Provide the [X, Y] coordinate of the cell's center where the given text is located.  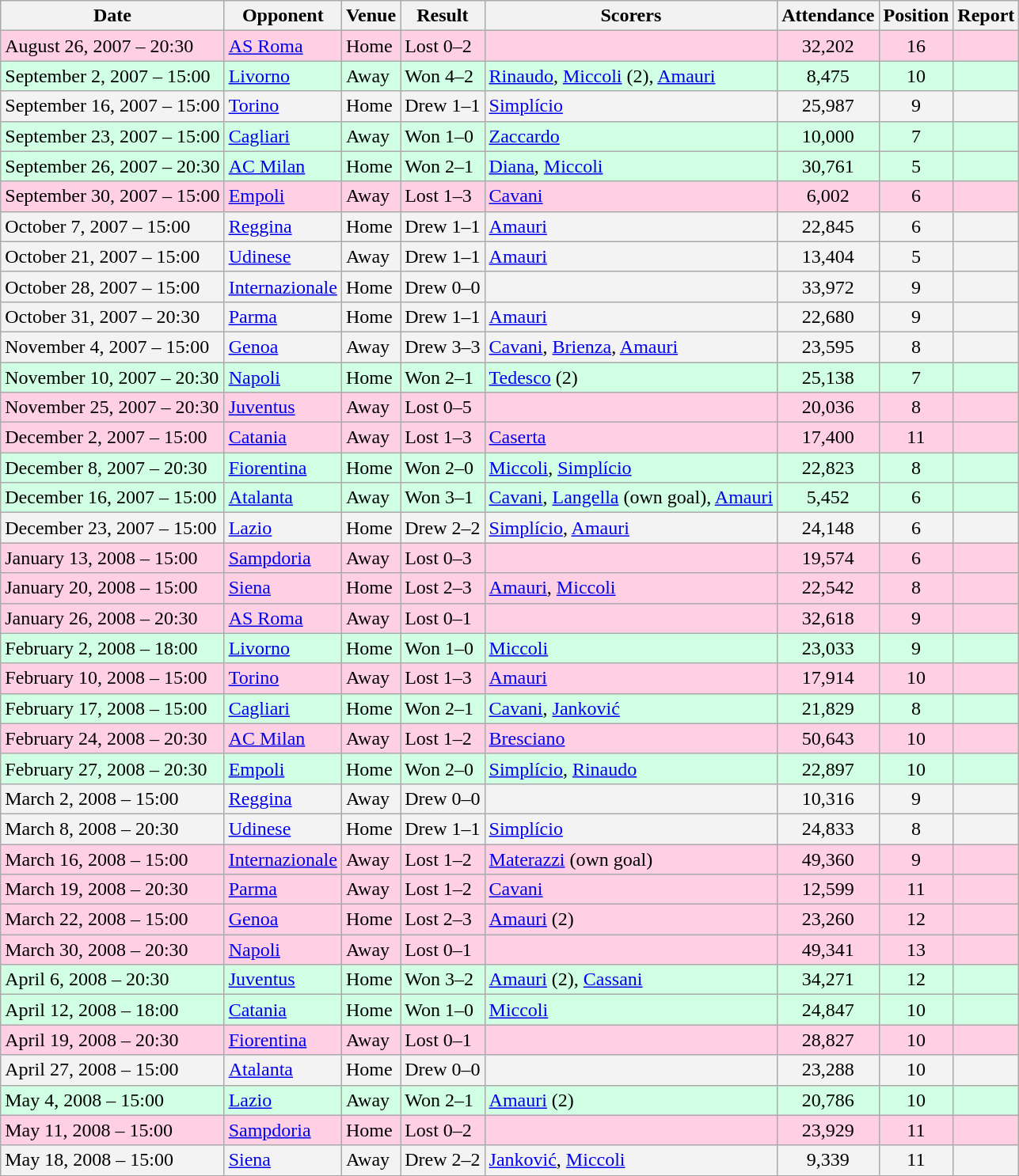
December 16, 2007 – 15:00 [112, 498]
November 10, 2007 – 20:30 [112, 377]
23,288 [828, 1070]
49,341 [828, 950]
Amauri (2), Cassani [631, 980]
Attendance [828, 16]
Won 3–1 [443, 498]
Amauri, Miccoli [631, 588]
May 4, 2008 – 15:00 [112, 1100]
25,987 [828, 106]
December 8, 2007 – 20:30 [112, 468]
23,929 [828, 1130]
Tedesco (2) [631, 377]
Cavani, Brienza, Amauri [631, 347]
August 26, 2007 – 20:30 [112, 46]
12,599 [828, 890]
Zaccardo [631, 136]
22,680 [828, 317]
21,829 [828, 708]
September 26, 2007 – 20:30 [112, 166]
Janković, Miccoli [631, 1160]
September 30, 2007 – 15:00 [112, 196]
September 2, 2007 – 15:00 [112, 76]
24,148 [828, 528]
34,271 [828, 980]
28,827 [828, 1040]
19,574 [828, 558]
April 12, 2008 – 18:00 [112, 1010]
Won 4–2 [443, 76]
October 21, 2007 – 15:00 [112, 256]
May 11, 2008 – 15:00 [112, 1130]
October 7, 2007 – 15:00 [112, 226]
Miccoli, Simplício [631, 468]
Cavani, Janković [631, 708]
May 18, 2008 – 15:00 [112, 1160]
16 [916, 46]
September 16, 2007 – 15:00 [112, 106]
17,400 [828, 438]
Lost 0–3 [443, 558]
6,002 [828, 196]
22,845 [828, 226]
Simplício, Rinaudo [631, 768]
September 23, 2007 – 15:00 [112, 136]
January 26, 2008 – 20:30 [112, 618]
9,339 [828, 1160]
February 10, 2008 – 15:00 [112, 678]
Opponent [283, 16]
March 22, 2008 – 15:00 [112, 920]
Lost 0–5 [443, 408]
January 13, 2008 – 15:00 [112, 558]
49,360 [828, 859]
December 2, 2007 – 15:00 [112, 438]
October 31, 2007 – 20:30 [112, 317]
32,618 [828, 618]
March 16, 2008 – 15:00 [112, 859]
March 8, 2008 – 20:30 [112, 829]
20,786 [828, 1100]
October 28, 2007 – 15:00 [112, 286]
22,897 [828, 768]
February 17, 2008 – 15:00 [112, 708]
23,595 [828, 347]
Drew 3–3 [443, 347]
33,972 [828, 286]
23,260 [828, 920]
Caserta [631, 438]
Date [112, 16]
22,823 [828, 468]
10,000 [828, 136]
22,542 [828, 588]
November 25, 2007 – 20:30 [112, 408]
Cavani, Langella (own goal), Amauri [631, 498]
March 19, 2008 – 20:30 [112, 890]
January 20, 2008 – 15:00 [112, 588]
50,643 [828, 738]
17,914 [828, 678]
November 4, 2007 – 15:00 [112, 347]
20,036 [828, 408]
February 2, 2008 – 18:00 [112, 648]
Venue [371, 16]
10,316 [828, 799]
Materazzi (own goal) [631, 859]
23,033 [828, 648]
24,847 [828, 1010]
32,202 [828, 46]
March 30, 2008 – 20:30 [112, 950]
25,138 [828, 377]
April 6, 2008 – 20:30 [112, 980]
Position [916, 16]
Won 3–2 [443, 980]
13,404 [828, 256]
December 23, 2007 – 15:00 [112, 528]
Report [987, 16]
5,452 [828, 498]
Simplício, Amauri [631, 528]
30,761 [828, 166]
24,833 [828, 829]
Diana, Miccoli [631, 166]
Rinaudo, Miccoli (2), Amauri [631, 76]
February 27, 2008 – 20:30 [112, 768]
April 27, 2008 – 15:00 [112, 1070]
Bresciano [631, 738]
Result [443, 16]
April 19, 2008 – 20:30 [112, 1040]
March 2, 2008 – 15:00 [112, 799]
Scorers [631, 16]
13 [916, 950]
8,475 [828, 76]
February 24, 2008 – 20:30 [112, 738]
